Locate the cell with the specified text and output its [X, Y] center coordinate. 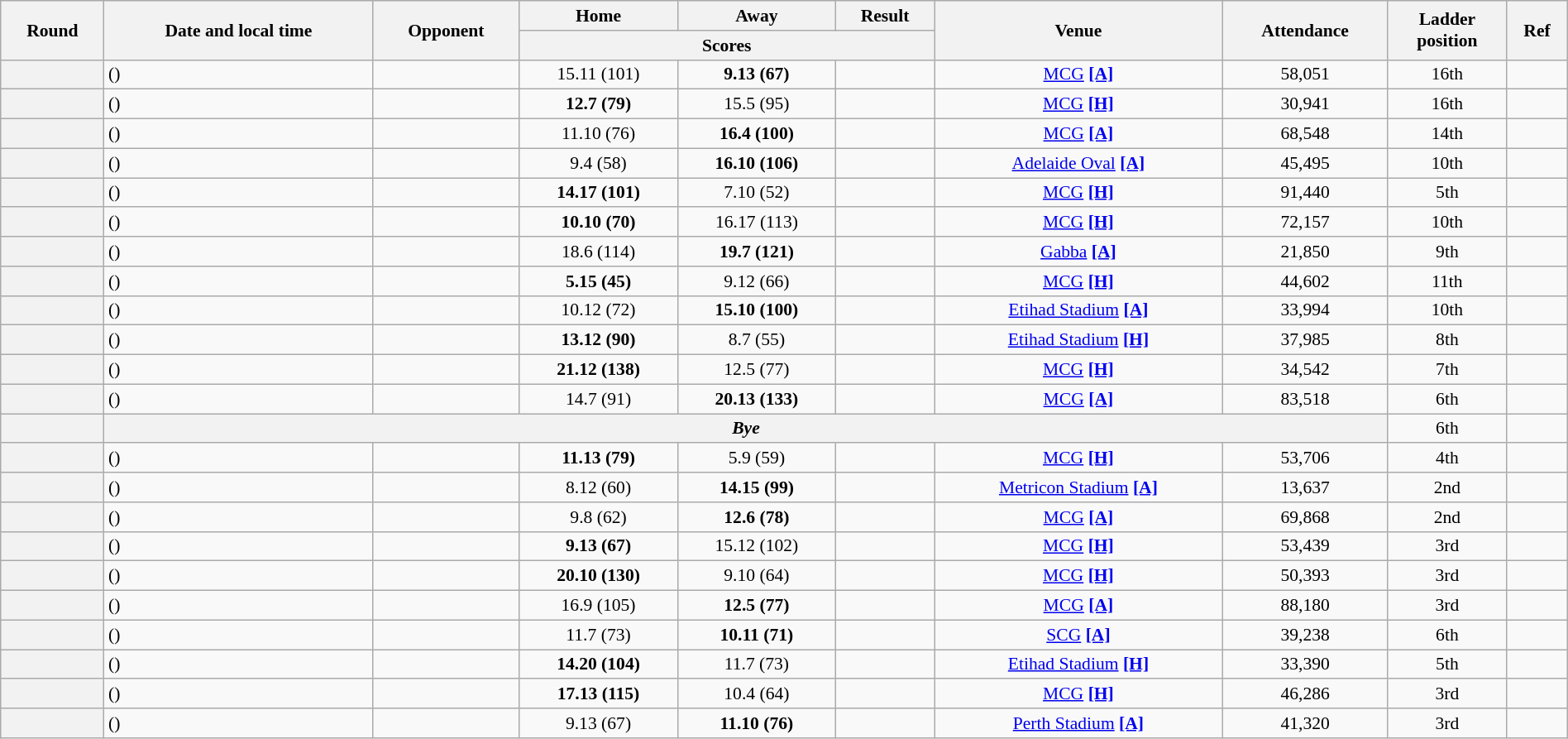
15.10 (100) [756, 310]
15.11 (101) [599, 74]
Opponent [447, 30]
7.10 (52) [756, 193]
11.13 (79) [599, 458]
15.12 (102) [756, 546]
41,320 [1305, 723]
9.10 (64) [756, 576]
33,994 [1305, 310]
SCG [A] [1078, 635]
13.12 (90) [599, 340]
16.9 (105) [599, 606]
53,706 [1305, 458]
14.17 (101) [599, 193]
88,180 [1305, 606]
16.17 (113) [756, 223]
Home [599, 16]
Gabba [A] [1078, 252]
8th [1447, 340]
13,637 [1305, 487]
30,941 [1305, 104]
Ladderposition [1447, 30]
91,440 [1305, 193]
10.11 (71) [756, 635]
10.4 (64) [756, 694]
44,602 [1305, 281]
Metricon Stadium [A] [1078, 487]
50,393 [1305, 576]
16.10 (106) [756, 163]
68,548 [1305, 134]
5.15 (45) [599, 281]
21,850 [1305, 252]
4th [1447, 458]
Adelaide Oval [A] [1078, 163]
45,495 [1305, 163]
Etihad Stadium [A] [1078, 310]
12.7 (79) [599, 104]
72,157 [1305, 223]
Result [885, 16]
Venue [1078, 30]
46,286 [1305, 694]
15.5 (95) [756, 104]
Attendance [1305, 30]
21.12 (138) [599, 370]
Away [756, 16]
9.12 (66) [756, 281]
58,051 [1305, 74]
5.9 (59) [756, 458]
69,868 [1305, 517]
18.6 (114) [599, 252]
14.20 (104) [599, 665]
12.6 (78) [756, 517]
8.7 (55) [756, 340]
33,390 [1305, 665]
16.4 (100) [756, 134]
8.12 (60) [599, 487]
Ref [1537, 30]
Bye [746, 429]
Date and local time [238, 30]
34,542 [1305, 370]
11th [1447, 281]
17.13 (115) [599, 694]
Perth Stadium [A] [1078, 723]
20.13 (133) [756, 399]
39,238 [1305, 635]
53,439 [1305, 546]
20.10 (130) [599, 576]
10.12 (72) [599, 310]
9.4 (58) [599, 163]
14.15 (99) [756, 487]
9th [1447, 252]
37,985 [1305, 340]
9.8 (62) [599, 517]
14.7 (91) [599, 399]
14th [1447, 134]
10.10 (70) [599, 223]
Scores [727, 46]
7th [1447, 370]
19.7 (121) [756, 252]
Round [53, 30]
83,518 [1305, 399]
